Find where the given text appears and provide that cell's center as (X, Y) coordinate. 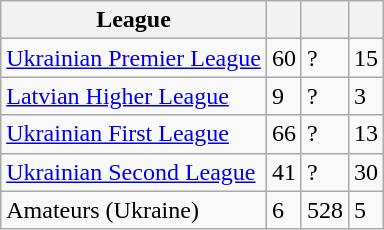
5 (366, 210)
41 (284, 172)
66 (284, 134)
3 (366, 96)
6 (284, 210)
Amateurs (Ukraine) (134, 210)
30 (366, 172)
13 (366, 134)
60 (284, 58)
Latvian Higher League (134, 96)
15 (366, 58)
League (134, 20)
Ukrainian Premier League (134, 58)
Ukrainian Second League (134, 172)
Ukrainian First League (134, 134)
9 (284, 96)
528 (324, 210)
